Return (x, y) of the center of cell containing provided text 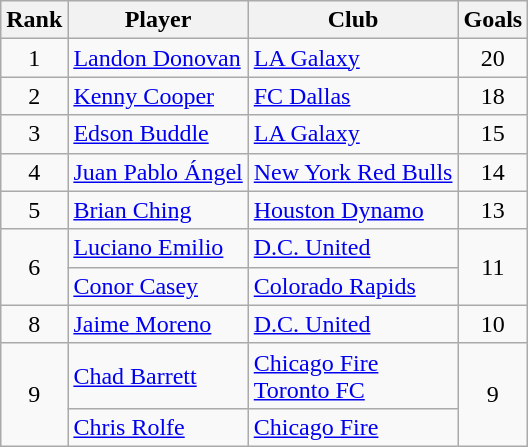
11 (493, 267)
Edson Buddle (158, 134)
Conor Casey (158, 286)
14 (493, 172)
3 (34, 134)
4 (34, 172)
13 (493, 210)
Rank (34, 20)
Colorado Rapids (353, 286)
15 (493, 134)
Chicago Fire (353, 427)
FC Dallas (353, 96)
Kenny Cooper (158, 96)
10 (493, 324)
8 (34, 324)
1 (34, 58)
Club (353, 20)
Chad Barrett (158, 376)
Player (158, 20)
Chicago Fire Toronto FC (353, 376)
Juan Pablo Ángel (158, 172)
Brian Ching (158, 210)
Luciano Emilio (158, 248)
18 (493, 96)
20 (493, 58)
Chris Rolfe (158, 427)
Houston Dynamo (353, 210)
6 (34, 267)
2 (34, 96)
Landon Donovan (158, 58)
New York Red Bulls (353, 172)
5 (34, 210)
Goals (493, 20)
Jaime Moreno (158, 324)
